From the cell containing the given text, extract its center point as (X, Y) coordinate. 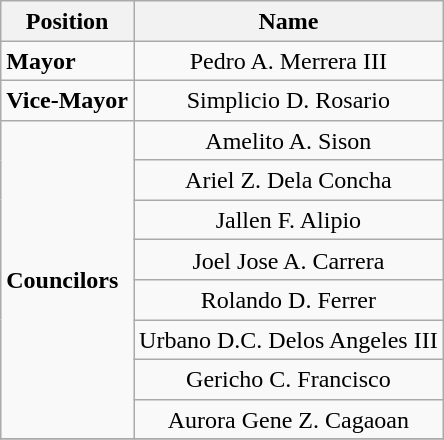
Pedro A. Merrera III (289, 61)
Vice-Mayor (68, 100)
Ariel Z. Dela Concha (289, 180)
Joel Jose A. Carrera (289, 260)
Mayor (68, 61)
Rolando D. Ferrer (289, 300)
Name (289, 21)
Aurora Gene Z. Cagaoan (289, 419)
Councilors (68, 280)
Jallen F. Alipio (289, 220)
Position (68, 21)
Simplicio D. Rosario (289, 100)
Urbano D.C. Delos Angeles III (289, 340)
Gericho C. Francisco (289, 379)
Amelito A. Sison (289, 140)
